For the text-containing cell, return its midpoint in [x, y] coordinate format. 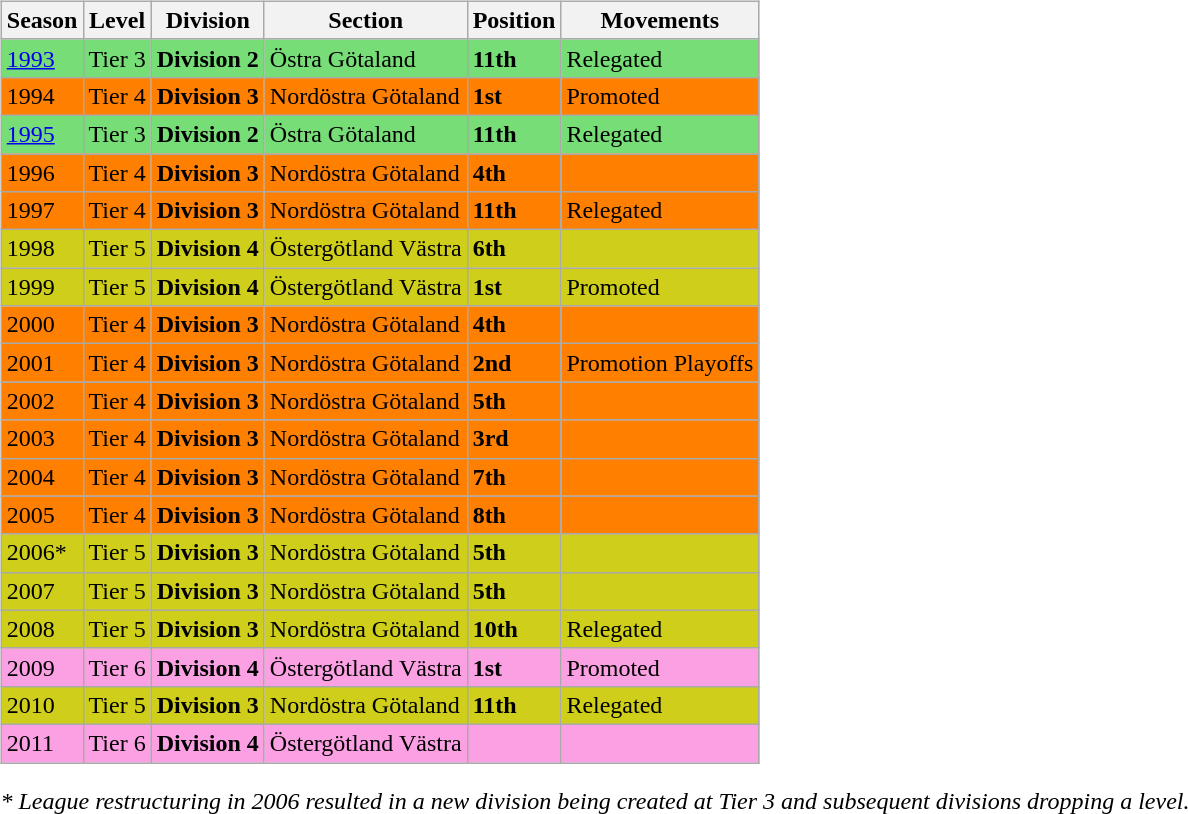
2nd [514, 363]
1997 [42, 211]
2007 [42, 591]
Section [366, 20]
10th [514, 629]
7th [514, 477]
1998 [42, 249]
2002 [42, 401]
2004 [42, 477]
2010 [42, 705]
8th [514, 515]
1999 [42, 287]
1995 [42, 134]
1996 [42, 173]
Division [208, 20]
3rd [514, 439]
1993 [42, 58]
Promotion Playoffs [660, 363]
2005 [42, 515]
Season [42, 20]
2009 [42, 667]
Level [117, 20]
2006* [42, 553]
Position [514, 20]
2003 [42, 439]
2001 [42, 363]
Movements [660, 20]
2011 [42, 743]
1994 [42, 96]
2000 [42, 325]
6th [514, 249]
2008 [42, 629]
